Pinpoint the cell where the given text exists, returning its (X, Y) midpoint coordinate. 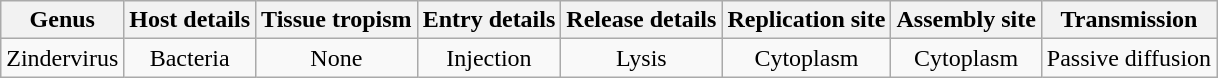
Zindervirus (62, 58)
Replication site (806, 20)
Assembly site (966, 20)
Transmission (1128, 20)
Tissue tropism (337, 20)
Passive diffusion (1128, 58)
Injection (489, 58)
Host details (190, 20)
None (337, 58)
Release details (642, 20)
Genus (62, 20)
Entry details (489, 20)
Bacteria (190, 58)
Lysis (642, 58)
